Scan for the cell matching the given text and deliver its (X, Y) coordinate at center. 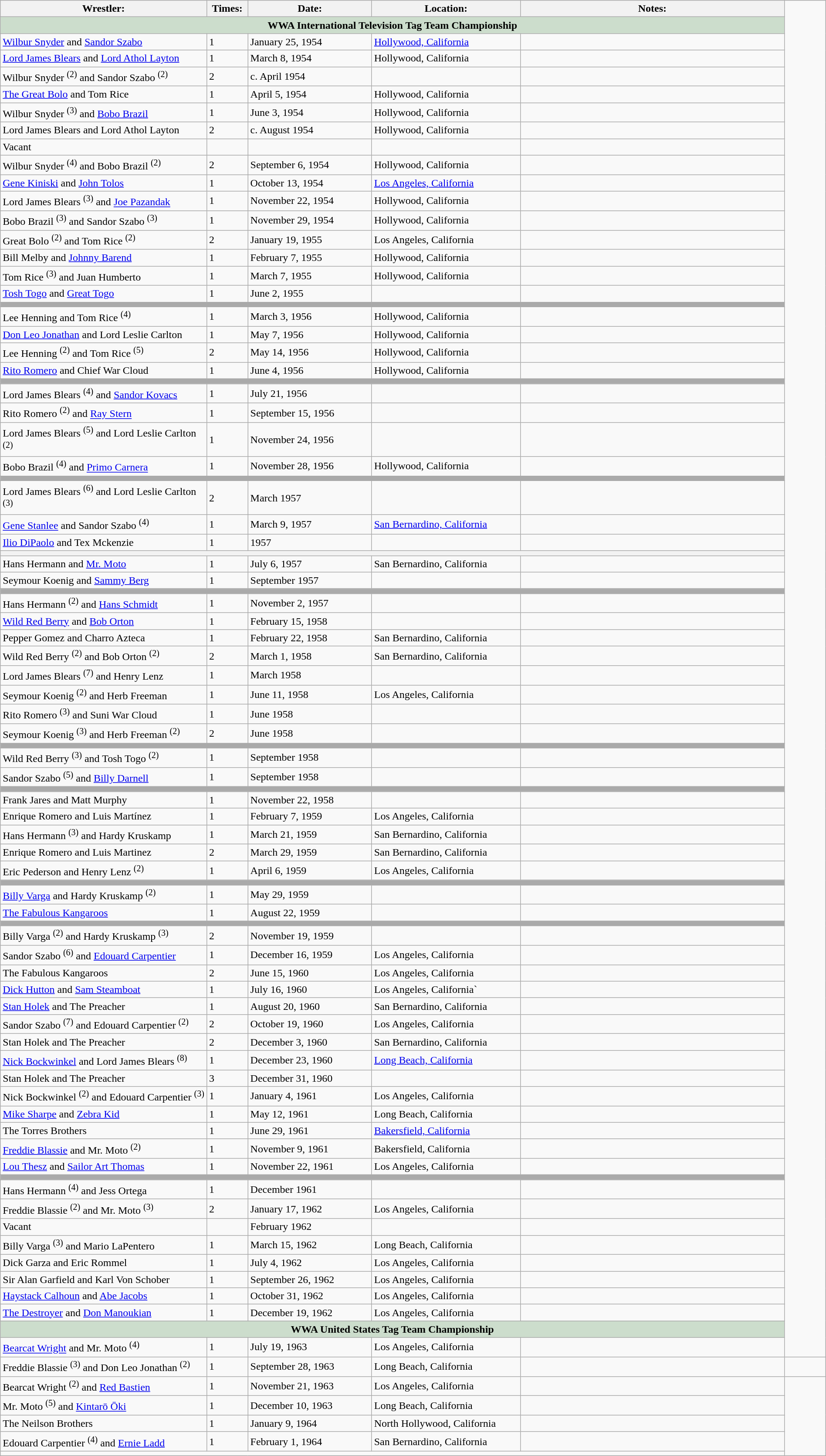
February 22, 1958 (310, 638)
North Hollywood, California (446, 1423)
March 21, 1959 (310, 835)
July 19, 1963 (310, 1347)
Freddie Blassie (2) and Mr. Moto (3) (104, 1209)
September 26, 1962 (310, 1280)
Seymour Koenig (3) and Herb Freeman (2) (104, 734)
Wild Red Berry and Bob Orton (104, 621)
June 4, 1956 (310, 370)
January 9, 1964 (310, 1423)
Lee Henning and Tom Rice (4) (104, 316)
Eric Pederson and Henry Lenz (2) (104, 870)
Bearcat Wright and Mr. Moto (4) (104, 1347)
January 19, 1955 (310, 240)
November 19, 1959 (310, 936)
January 4, 1961 (310, 1096)
Great Bolo (2) and Tom Rice (2) (104, 240)
Billy Varga and Hardy Kruskamp (2) (104, 895)
November 28, 1956 (310, 466)
Sandor Szabo (6) and Edouard Carpentier (104, 955)
March 1, 1958 (310, 656)
Frank Jares and Matt Murphy (104, 800)
November 21, 1963 (310, 1386)
July 4, 1962 (310, 1263)
December 10, 1963 (310, 1405)
Location: (446, 9)
November 2, 1957 (310, 603)
December 1961 (310, 1189)
April 6, 1959 (310, 870)
Hans Hermann and Mr. Moto (104, 564)
Don Leo Jonathan and Lord Leslie Carlton (104, 335)
August 20, 1960 (310, 1006)
December 23, 1960 (310, 1060)
Dick Garza and Eric Rommel (104, 1263)
November 24, 1956 (310, 440)
Hans Hermann (4) and Jess Ortega (104, 1189)
Tom Rice (3) and Juan Humberto (104, 276)
Edouard Carpentier (4) and Ernie Ladd (104, 1441)
May 14, 1956 (310, 353)
November 22, 1954 (310, 201)
Lou Thesz and Sailor Art Thomas (104, 1167)
September 1957 (310, 580)
March 9, 1957 (310, 525)
Bobo Brazil (4) and Primo Carnera (104, 466)
Hans Hermann (2) and Hans Schmidt (104, 603)
March 1957 (310, 498)
Seymour Koenig and Sammy Berg (104, 580)
Wild Red Berry (3) and Tosh Togo (2) (104, 758)
June 11, 1958 (310, 694)
Notes: (652, 9)
Seymour Koenig (2) and Herb Freeman (104, 694)
1957 (310, 542)
July 6, 1957 (310, 564)
3 (227, 1078)
Enrique Romero and Luis Martinez (104, 853)
March 7, 1955 (310, 276)
Mike Sharpe and Zebra Kid (104, 1114)
December 19, 1962 (310, 1313)
Ilio DiPaolo and Tex Mckenzie (104, 542)
January 25, 1954 (310, 42)
Lord James Blears (5) and Lord Leslie Carlton (2) (104, 440)
Enrique Romero and Luis Martínez (104, 816)
Gene Stanlee and Sandor Szabo (4) (104, 525)
Wilbur Snyder and Sandor Szabo (104, 42)
Lee Henning (2) and Tom Rice (5) (104, 353)
The Torres Brothers (104, 1131)
May 12, 1961 (310, 1114)
Wilbur Snyder (2) and Sandor Szabo (2) (104, 77)
October 19, 1960 (310, 1024)
Mr. Moto (5) and Kintarō Ōki (104, 1405)
May 7, 1956 (310, 335)
March 15, 1962 (310, 1245)
c. April 1954 (310, 77)
Rito Romero (3) and Suni War Cloud (104, 714)
Sandor Szabo (7) and Edouard Carpentier (2) (104, 1024)
February 7, 1955 (310, 258)
January 17, 1962 (310, 1209)
Pepper Gomez and Charro Azteca (104, 638)
September 28, 1963 (310, 1367)
February 15, 1958 (310, 621)
Nick Bockwinkel and Lord James Blears (8) (104, 1060)
Haystack Calhoun and Abe Jacobs (104, 1296)
Times: (227, 9)
September 15, 1956 (310, 413)
February 7, 1959 (310, 816)
December 31, 1960 (310, 1078)
June 2, 1955 (310, 294)
August 22, 1959 (310, 913)
March 1958 (310, 675)
Nick Bockwinkel (2) and Edouard Carpentier (3) (104, 1096)
WWA United States Tag Team Championship (393, 1329)
Billy Varga (3) and Mario LaPentero (104, 1245)
February 1, 1964 (310, 1441)
Wrestler: (104, 9)
The Great Bolo and Tom Rice (104, 95)
Sir Alan Garfield and Karl Von Schober (104, 1280)
Bobo Brazil (3) and Sandor Szabo (3) (104, 220)
Freddie Blassie and Mr. Moto (2) (104, 1148)
c. August 1954 (310, 130)
October 13, 1954 (310, 183)
November 22, 1958 (310, 800)
March 29, 1959 (310, 853)
April 5, 1954 (310, 95)
November 29, 1954 (310, 220)
Sandor Szabo (5) and Billy Darnell (104, 777)
May 29, 1959 (310, 895)
July 16, 1960 (310, 989)
Lord James Blears (6) and Lord Leslie Carlton (3) (104, 498)
Date: (310, 9)
The Destroyer and Don Manoukian (104, 1313)
September 6, 1954 (310, 165)
June 15, 1960 (310, 973)
Rito Romero and Chief War Cloud (104, 370)
December 16, 1959 (310, 955)
June 3, 1954 (310, 112)
Rito Romero (2) and Ray Stern (104, 413)
The Neilson Brothers (104, 1423)
Wilbur Snyder (3) and Bobo Brazil (104, 112)
Los Angeles, California` (446, 989)
Lord James Blears (4) and Sandor Kovacs (104, 394)
Lord James Blears (7) and Henry Lenz (104, 675)
July 21, 1956 (310, 394)
Freddie Blassie (3) and Don Leo Jonathan (2) (104, 1367)
Tosh Togo and Great Togo (104, 294)
March 8, 1954 (310, 58)
Bearcat Wright (2) and Red Bastien (104, 1386)
Wild Red Berry (2) and Bob Orton (2) (104, 656)
Dick Hutton and Sam Steamboat (104, 989)
Billy Varga (2) and Hardy Kruskamp (3) (104, 936)
Wilbur Snyder (4) and Bobo Brazil (2) (104, 165)
Bill Melby and Johnny Barend (104, 258)
WWA International Television Tag Team Championship (393, 25)
December 3, 1960 (310, 1042)
Gene Kiniski and John Tolos (104, 183)
Lord James Blears (3) and Joe Pazandak (104, 201)
October 31, 1962 (310, 1296)
November 22, 1961 (310, 1167)
February 1962 (310, 1227)
November 9, 1961 (310, 1148)
June 29, 1961 (310, 1131)
March 3, 1956 (310, 316)
Hans Hermann (3) and Hardy Kruskamp (104, 835)
